Provide the (x, y) coordinate of the cell's center where the given text is located.  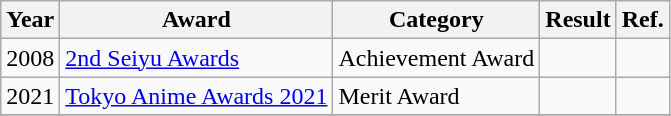
Ref. (642, 20)
Year (30, 20)
2021 (30, 96)
Category (436, 20)
Award (196, 20)
Achievement Award (436, 58)
2nd Seiyu Awards (196, 58)
Result (578, 20)
Tokyo Anime Awards 2021 (196, 96)
Merit Award (436, 96)
2008 (30, 58)
